Return (X, Y) of the center of cell containing provided text 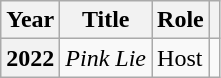
Title (106, 20)
Pink Lie (106, 58)
2022 (30, 58)
Role (181, 20)
Host (181, 58)
Year (30, 20)
